Output the (X, Y) coordinate of the center of the cell containing the given text.  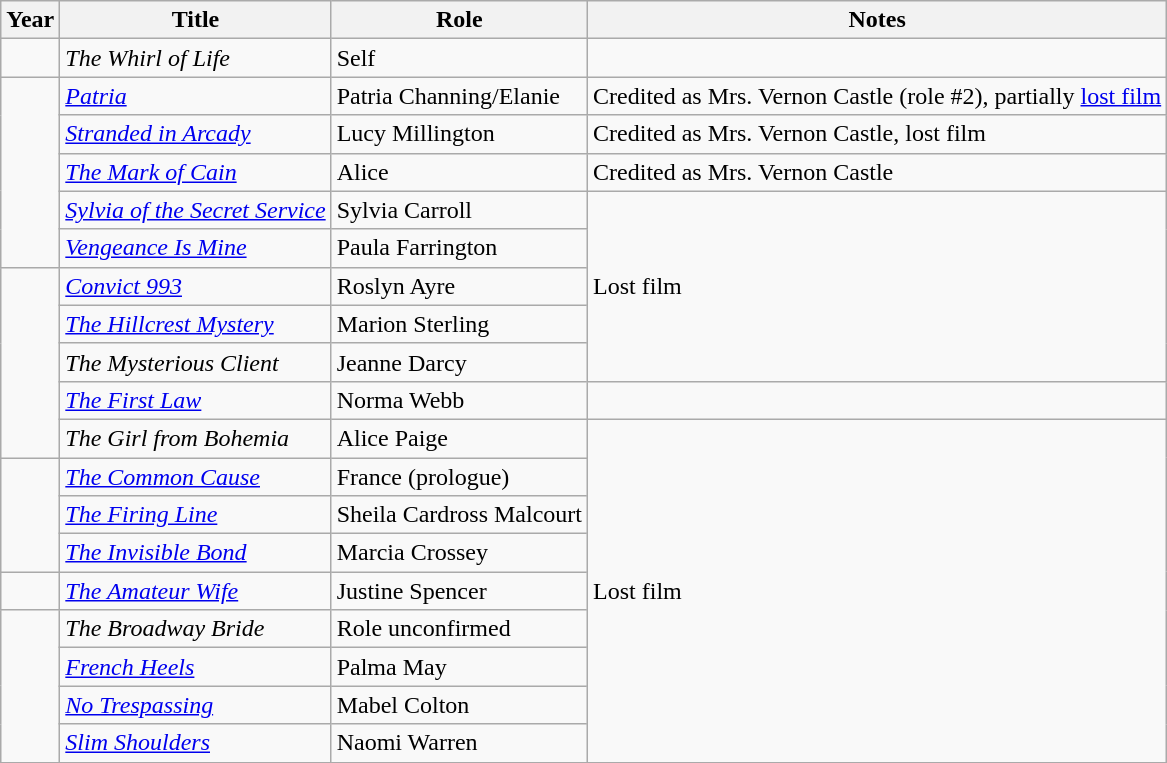
Role unconfirmed (459, 629)
Naomi Warren (459, 743)
Convict 993 (196, 286)
Patria Channing/Elanie (459, 96)
Slim Shoulders (196, 743)
Justine Spencer (459, 591)
Mabel Colton (459, 705)
The Hillcrest Mystery (196, 324)
No Trespassing (196, 705)
Vengeance Is Mine (196, 248)
Patria (196, 96)
Title (196, 20)
Palma May (459, 667)
Year (30, 20)
Credited as Mrs. Vernon Castle (878, 172)
Norma Webb (459, 400)
Marion Sterling (459, 324)
The Common Cause (196, 477)
The Mark of Cain (196, 172)
France (prologue) (459, 477)
French Heels (196, 667)
The Amateur Wife (196, 591)
Sylvia Carroll (459, 210)
Sheila Cardross Malcourt (459, 515)
The Girl from Bohemia (196, 438)
Stranded in Arcady (196, 134)
Notes (878, 20)
Credited as Mrs. Vernon Castle, lost film (878, 134)
Paula Farrington (459, 248)
The Broadway Bride (196, 629)
Marcia Crossey (459, 553)
The First Law (196, 400)
The Firing Line (196, 515)
Sylvia of the Secret Service (196, 210)
Lucy Millington (459, 134)
Self (459, 58)
The Mysterious Client (196, 362)
Alice (459, 172)
Jeanne Darcy (459, 362)
The Whirl of Life (196, 58)
Roslyn Ayre (459, 286)
Role (459, 20)
The Invisible Bond (196, 553)
Alice Paige (459, 438)
Credited as Mrs. Vernon Castle (role #2), partially lost film (878, 96)
